Find where the given text appears and provide that cell's center as [x, y] coordinate. 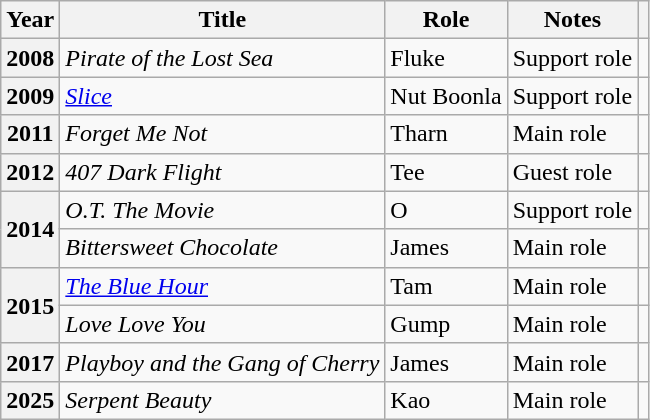
Guest role [572, 172]
2008 [30, 58]
Serpent Beauty [222, 400]
Pirate of the Lost Sea [222, 58]
Gump [446, 324]
Fluke [446, 58]
Tam [446, 286]
Nut Boonla [446, 96]
Notes [572, 20]
Title [222, 20]
2015 [30, 305]
Year [30, 20]
Slice [222, 96]
Bittersweet Chocolate [222, 248]
O [446, 210]
2009 [30, 96]
Playboy and the Gang of Cherry [222, 362]
2012 [30, 172]
O.T. The Movie [222, 210]
Tee [446, 172]
2014 [30, 229]
Role [446, 20]
2011 [30, 134]
Tharn [446, 134]
Forget Me Not [222, 134]
2017 [30, 362]
2025 [30, 400]
Love Love You [222, 324]
407 Dark Flight [222, 172]
Kao [446, 400]
The Blue Hour [222, 286]
